From the cell containing the given text, extract its center point as [x, y] coordinate. 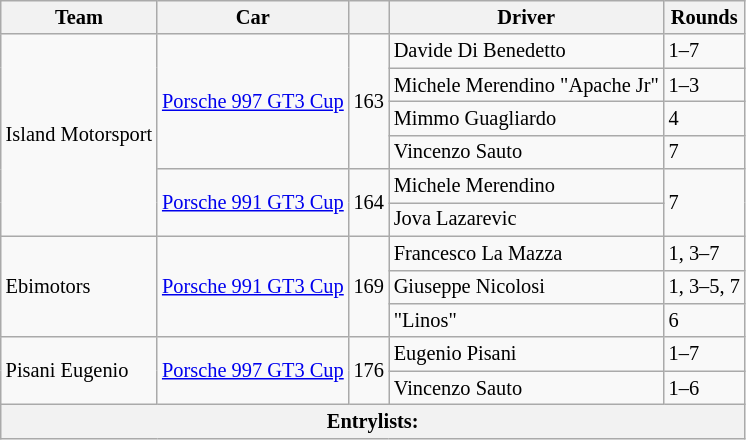
Rounds [704, 17]
Michele Merendino "Apache Jr" [526, 85]
169 [369, 286]
Michele Merendino [526, 186]
163 [369, 102]
Island Motorsport [79, 135]
Davide Di Benedetto [526, 51]
Driver [526, 17]
Jova Lazarevic [526, 219]
Car [252, 17]
"Linos" [526, 320]
1–3 [704, 85]
Entrylists: [373, 421]
4 [704, 118]
6 [704, 320]
176 [369, 370]
Team [79, 17]
Ebimotors [79, 286]
164 [369, 202]
Pisani Eugenio [79, 370]
Mimmo Guagliardo [526, 118]
1, 3–5, 7 [704, 287]
Francesco La Mazza [526, 253]
1–6 [704, 388]
Eugenio Pisani [526, 354]
Giuseppe Nicolosi [526, 287]
1, 3–7 [704, 253]
